Search for the cell housing the specified text and yield its (x, y) center coordinate. 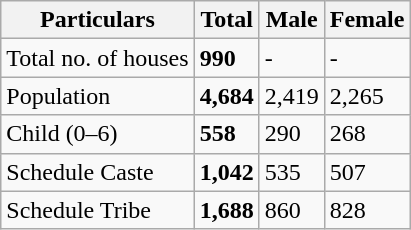
290 (292, 134)
1,688 (226, 210)
Male (292, 20)
535 (292, 172)
828 (367, 210)
Schedule Tribe (98, 210)
1,042 (226, 172)
Female (367, 20)
Particulars (98, 20)
558 (226, 134)
268 (367, 134)
4,684 (226, 96)
Schedule Caste (98, 172)
Child (0–6) (98, 134)
Population (98, 96)
990 (226, 58)
2,265 (367, 96)
Total no. of houses (98, 58)
860 (292, 210)
507 (367, 172)
Total (226, 20)
2,419 (292, 96)
